Identify which cell holds the provided text, then report its [x, y] central coordinate. 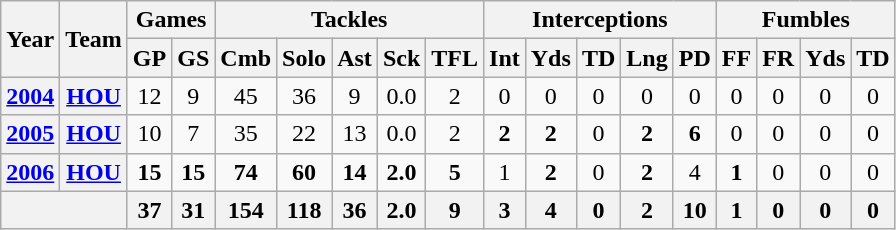
154 [246, 210]
6 [694, 134]
Team [94, 39]
118 [304, 210]
GS [194, 58]
35 [246, 134]
37 [149, 210]
Int [505, 58]
PD [694, 58]
Sck [401, 58]
GP [149, 58]
2005 [30, 134]
Fumbles [806, 20]
TFL [455, 58]
22 [304, 134]
60 [304, 172]
45 [246, 96]
12 [149, 96]
Year [30, 39]
5 [455, 172]
FR [778, 58]
Lng [647, 58]
Games [170, 20]
3 [505, 210]
Ast [355, 58]
Interceptions [600, 20]
Cmb [246, 58]
2006 [30, 172]
14 [355, 172]
Tackles [350, 20]
Solo [304, 58]
2004 [30, 96]
74 [246, 172]
31 [194, 210]
FF [736, 58]
7 [194, 134]
13 [355, 134]
